For the text-containing cell, return its midpoint in [X, Y] coordinate format. 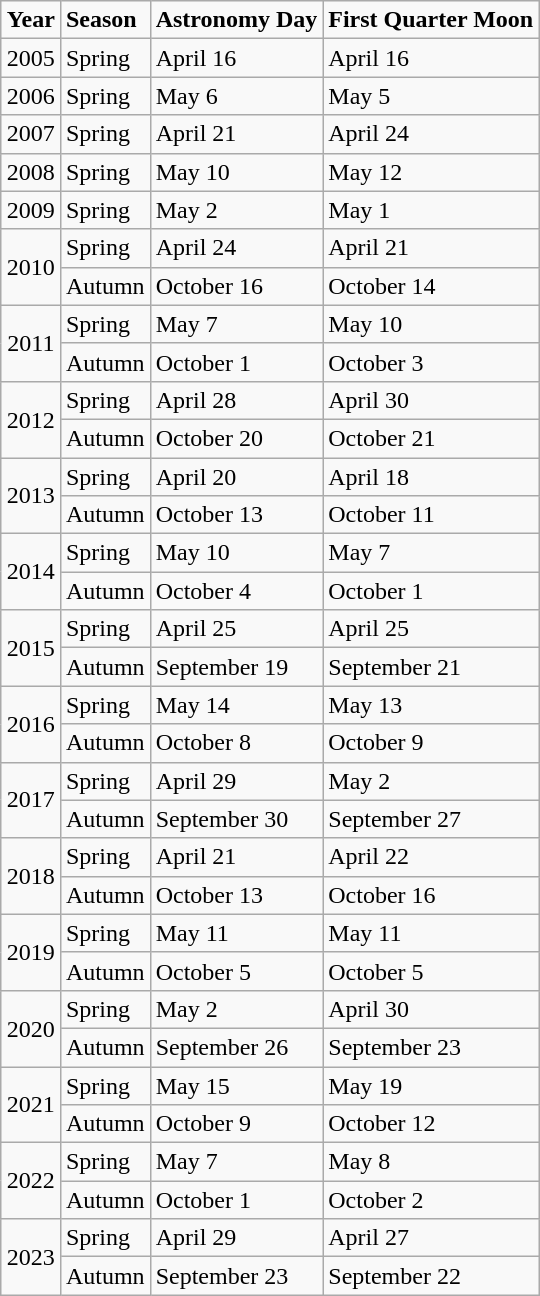
2005 [30, 58]
2008 [30, 172]
April 28 [236, 400]
2018 [30, 876]
April 20 [236, 477]
October 14 [431, 286]
September 26 [236, 1047]
April 27 [431, 1238]
May 12 [431, 172]
2023 [30, 1257]
October 4 [236, 591]
2016 [30, 724]
September 30 [236, 819]
2007 [30, 134]
2012 [30, 419]
First Quarter Moon [431, 20]
Year [30, 20]
2006 [30, 96]
April 22 [431, 857]
2017 [30, 800]
2014 [30, 572]
May 1 [431, 210]
2010 [30, 267]
May 14 [236, 705]
May 19 [431, 1085]
2019 [30, 952]
2013 [30, 496]
2015 [30, 648]
October 3 [431, 362]
2022 [30, 1181]
October 12 [431, 1124]
Season [105, 20]
October 21 [431, 438]
May 15 [236, 1085]
September 22 [431, 1276]
2009 [30, 210]
September 21 [431, 667]
October 20 [236, 438]
May 13 [431, 705]
October 11 [431, 515]
May 8 [431, 1162]
May 6 [236, 96]
October 2 [431, 1200]
2011 [30, 343]
Astronomy Day [236, 20]
May 5 [431, 96]
April 18 [431, 477]
September 27 [431, 819]
October 8 [236, 743]
2020 [30, 1028]
September 19 [236, 667]
2021 [30, 1104]
